Output the (x, y) coordinate of the center of the cell containing the given text.  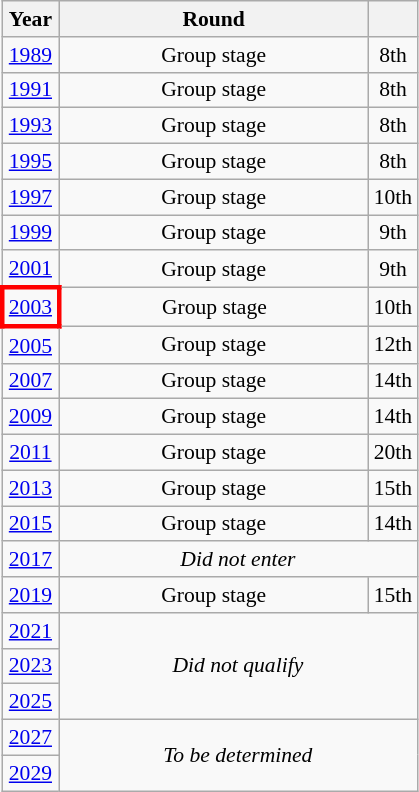
2013 (30, 488)
2009 (30, 417)
2029 (30, 773)
1989 (30, 55)
2003 (30, 308)
2023 (30, 666)
2027 (30, 738)
1991 (30, 90)
20th (394, 453)
2011 (30, 453)
2021 (30, 631)
Year (30, 19)
2025 (30, 702)
To be determined (238, 756)
1999 (30, 233)
1993 (30, 126)
Round (214, 19)
Did not enter (238, 560)
2001 (30, 270)
12th (394, 344)
Did not qualify (238, 666)
1997 (30, 197)
1995 (30, 162)
2017 (30, 560)
2007 (30, 381)
2005 (30, 344)
2015 (30, 524)
2019 (30, 595)
